Capture the cell that displays the provided text and extract its (X, Y) central coordinate. 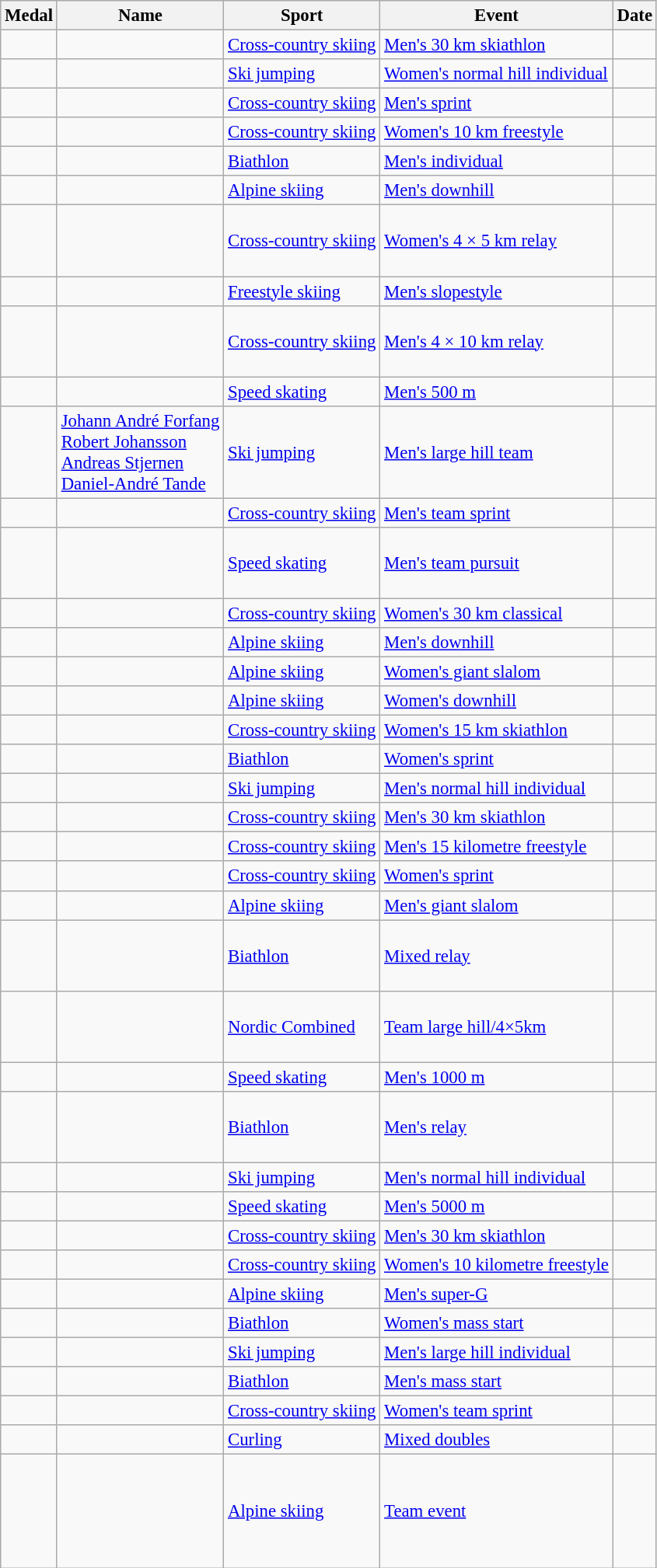
Women's mass start (496, 1323)
Women's 10 km freestyle (496, 132)
Men's 1000 m (496, 1077)
Men's team pursuit (496, 563)
Men's large hill individual (496, 1353)
Women's 30 km classical (496, 613)
Team event (496, 1511)
Freestyle skiing (302, 291)
Men's 500 m (496, 392)
Johann André ForfangRobert JohanssonAndreas StjernenDaniel-André Tande (140, 452)
Women's 4 × 5 km relay (496, 241)
Men's individual (496, 162)
Mixed doubles (496, 1440)
Women's giant slalom (496, 671)
Men's super-G (496, 1294)
Men's sprint (496, 103)
Men's 4 × 10 km relay (496, 341)
Medal (30, 16)
Women's downhill (496, 701)
Event (496, 16)
Curling (302, 1440)
Nordic Combined (302, 1026)
Men's 5000 m (496, 1207)
Men's team sprint (496, 513)
Women's 15 km skiathlon (496, 730)
Men's relay (496, 1127)
Mixed relay (496, 956)
Sport (302, 16)
Men's giant slalom (496, 905)
Women's team sprint (496, 1411)
Men's 15 kilometre freestyle (496, 847)
Men's large hill team (496, 452)
Men's slopestyle (496, 291)
Team large hill/4×5km (496, 1026)
Women's normal hill individual (496, 74)
Women's 10 kilometre freestyle (496, 1265)
Name (140, 16)
Date (634, 16)
Men's mass start (496, 1382)
